Provide the (X, Y) coordinate of the cell's center where the given text is located.  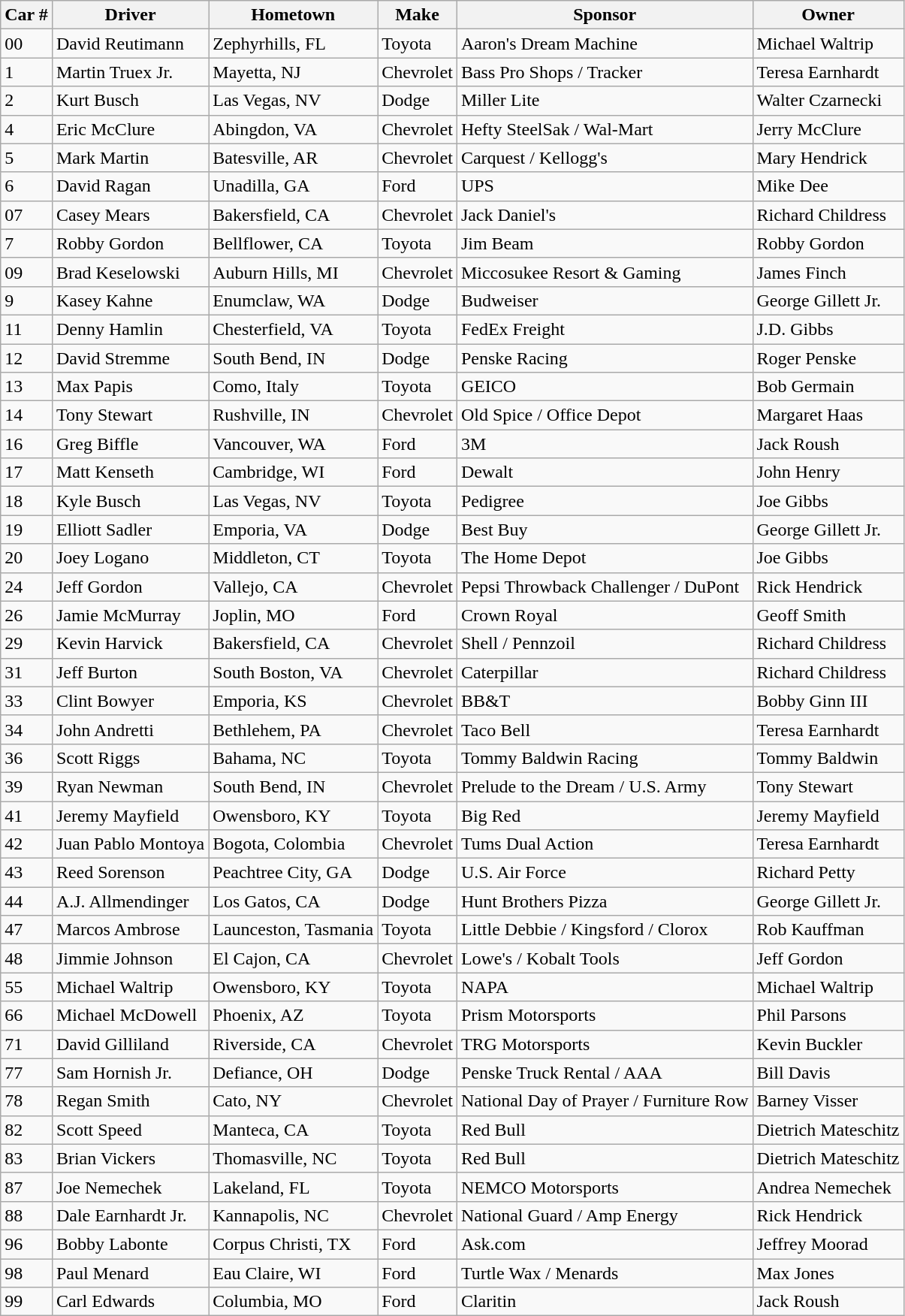
Bobby Ginn III (828, 701)
Auburn Hills, MI (293, 272)
82 (27, 1130)
David Ragan (130, 186)
Carl Edwards (130, 1302)
Hometown (293, 15)
GEICO (605, 387)
Kurt Busch (130, 101)
42 (27, 844)
Bob Germain (828, 387)
Columbia, MO (293, 1302)
Martin Truex Jr. (130, 72)
19 (27, 530)
Mark Martin (130, 158)
71 (27, 1044)
BB&T (605, 701)
99 (27, 1302)
07 (27, 215)
Budweiser (605, 300)
44 (27, 901)
Kevin Buckler (828, 1044)
Prism Motorsports (605, 1016)
South Boston, VA (293, 672)
Elliott Sadler (130, 530)
3M (605, 444)
Crown Royal (605, 615)
Michael McDowell (130, 1016)
Tommy Baldwin (828, 758)
Sponsor (605, 15)
Caterpillar (605, 672)
Scott Speed (130, 1130)
Kyle Busch (130, 501)
34 (27, 729)
48 (27, 958)
A.J. Allmendinger (130, 901)
Miccosukee Resort & Gaming (605, 272)
Rushville, IN (293, 415)
Riverside, CA (293, 1044)
Como, Italy (293, 387)
Regan Smith (130, 1101)
39 (27, 786)
11 (27, 329)
Bethlehem, PA (293, 729)
Paul Menard (130, 1273)
Brad Keselowski (130, 272)
Thomasville, NC (293, 1158)
Max Jones (828, 1273)
Big Red (605, 815)
Emporia, KS (293, 701)
UPS (605, 186)
88 (27, 1215)
Batesville, AR (293, 158)
Prelude to the Dream / U.S. Army (605, 786)
Margaret Haas (828, 415)
Claritin (605, 1302)
Manteca, CA (293, 1130)
Vallejo, CA (293, 587)
Matt Kenseth (130, 472)
Tums Dual Action (605, 844)
Jim Beam (605, 243)
78 (27, 1101)
Bill Davis (828, 1073)
Bellflower, CA (293, 243)
Cambridge, WI (293, 472)
Taco Bell (605, 729)
12 (27, 358)
13 (27, 387)
Geoff Smith (828, 615)
Peachtree City, GA (293, 873)
4 (27, 129)
Vancouver, WA (293, 444)
Lowe's / Kobalt Tools (605, 958)
87 (27, 1187)
NAPA (605, 987)
Reed Sorenson (130, 873)
Enumclaw, WA (293, 300)
18 (27, 501)
26 (27, 615)
1 (27, 72)
Denny Hamlin (130, 329)
David Reutimann (130, 44)
Emporia, VA (293, 530)
John Henry (828, 472)
Penske Truck Rental / AAA (605, 1073)
John Andretti (130, 729)
Mike Dee (828, 186)
33 (27, 701)
The Home Depot (605, 558)
Jerry McClure (828, 129)
Cato, NY (293, 1101)
47 (27, 930)
00 (27, 44)
5 (27, 158)
Mayetta, NJ (293, 72)
Carquest / Kellogg's (605, 158)
Jeff Burton (130, 672)
Eau Claire, WI (293, 1273)
Shell / Pennzoil (605, 644)
Jimmie Johnson (130, 958)
FedEx Freight (605, 329)
Max Papis (130, 387)
Chesterfield, VA (293, 329)
24 (27, 587)
66 (27, 1016)
U.S. Air Force (605, 873)
98 (27, 1273)
Driver (130, 15)
83 (27, 1158)
Penske Racing (605, 358)
29 (27, 644)
Jamie McMurray (130, 615)
Kevin Harvick (130, 644)
Richard Petty (828, 873)
31 (27, 672)
Dale Earnhardt Jr. (130, 1215)
Marcos Ambrose (130, 930)
Barney Visser (828, 1101)
Dewalt (605, 472)
Andrea Nemechek (828, 1187)
2 (27, 101)
Scott Riggs (130, 758)
Aaron's Dream Machine (605, 44)
David Stremme (130, 358)
Rob Kauffman (828, 930)
Phoenix, AZ (293, 1016)
Casey Mears (130, 215)
9 (27, 300)
James Finch (828, 272)
NEMCO Motorsports (605, 1187)
7 (27, 243)
Jeffrey Moorad (828, 1244)
Lakeland, FL (293, 1187)
Old Spice / Office Depot (605, 415)
Make (418, 15)
36 (27, 758)
Roger Penske (828, 358)
El Cajon, CA (293, 958)
Kannapolis, NC (293, 1215)
Ask.com (605, 1244)
77 (27, 1073)
16 (27, 444)
14 (27, 415)
Launceston, Tasmania (293, 930)
Phil Parsons (828, 1016)
Joplin, MO (293, 615)
Jack Daniel's (605, 215)
Brian Vickers (130, 1158)
Defiance, OH (293, 1073)
Joe Nemechek (130, 1187)
55 (27, 987)
Car # (27, 15)
Pedigree (605, 501)
Joey Logano (130, 558)
Eric McClure (130, 129)
20 (27, 558)
Abingdon, VA (293, 129)
David Gilliland (130, 1044)
Ryan Newman (130, 786)
Kasey Kahne (130, 300)
Pepsi Throwback Challenger / DuPont (605, 587)
Hunt Brothers Pizza (605, 901)
Juan Pablo Montoya (130, 844)
6 (27, 186)
Los Gatos, CA (293, 901)
Turtle Wax / Menards (605, 1273)
Sam Hornish Jr. (130, 1073)
Zephyrhills, FL (293, 44)
Clint Bowyer (130, 701)
Mary Hendrick (828, 158)
43 (27, 873)
Miller Lite (605, 101)
National Guard / Amp Energy (605, 1215)
Bobby Labonte (130, 1244)
41 (27, 815)
Bass Pro Shops / Tracker (605, 72)
Unadilla, GA (293, 186)
Greg Biffle (130, 444)
09 (27, 272)
96 (27, 1244)
Bahama, NC (293, 758)
National Day of Prayer / Furniture Row (605, 1101)
Corpus Christi, TX (293, 1244)
Walter Czarnecki (828, 101)
Owner (828, 15)
Tommy Baldwin Racing (605, 758)
J.D. Gibbs (828, 329)
Middleton, CT (293, 558)
Hefty SteelSak / Wal-Mart (605, 129)
17 (27, 472)
Best Buy (605, 530)
Little Debbie / Kingsford / Clorox (605, 930)
TRG Motorsports (605, 1044)
Bogota, Colombia (293, 844)
